Identify which cell holds the provided text, then report its (x, y) central coordinate. 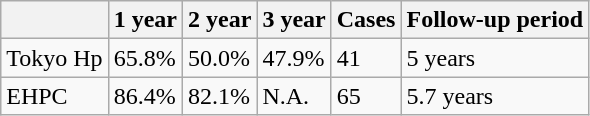
N.A. (294, 96)
65 (366, 96)
Tokyo Hp (54, 58)
41 (366, 58)
5.7 years (495, 96)
Cases (366, 20)
1 year (145, 20)
EHPC (54, 96)
5 years (495, 58)
2 year (220, 20)
82.1% (220, 96)
86.4% (145, 96)
3 year (294, 20)
50.0% (220, 58)
47.9% (294, 58)
Follow-up period (495, 20)
65.8% (145, 58)
